Determine the [X, Y] coordinate at the center of the cell enclosing the given text.  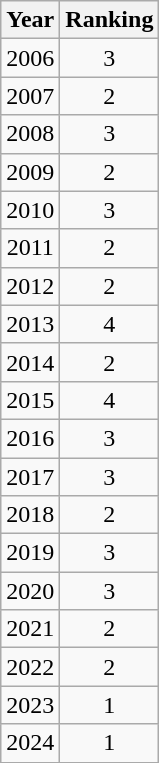
2018 [30, 515]
2014 [30, 362]
2010 [30, 210]
2019 [30, 553]
2021 [30, 629]
Year [30, 20]
2022 [30, 667]
2023 [30, 705]
2006 [30, 58]
2024 [30, 743]
2015 [30, 400]
2012 [30, 286]
2020 [30, 591]
2013 [30, 324]
Ranking [110, 20]
2011 [30, 248]
2017 [30, 477]
2009 [30, 172]
2008 [30, 134]
2007 [30, 96]
2016 [30, 438]
